Find where the given text appears and provide that cell's center as [x, y] coordinate. 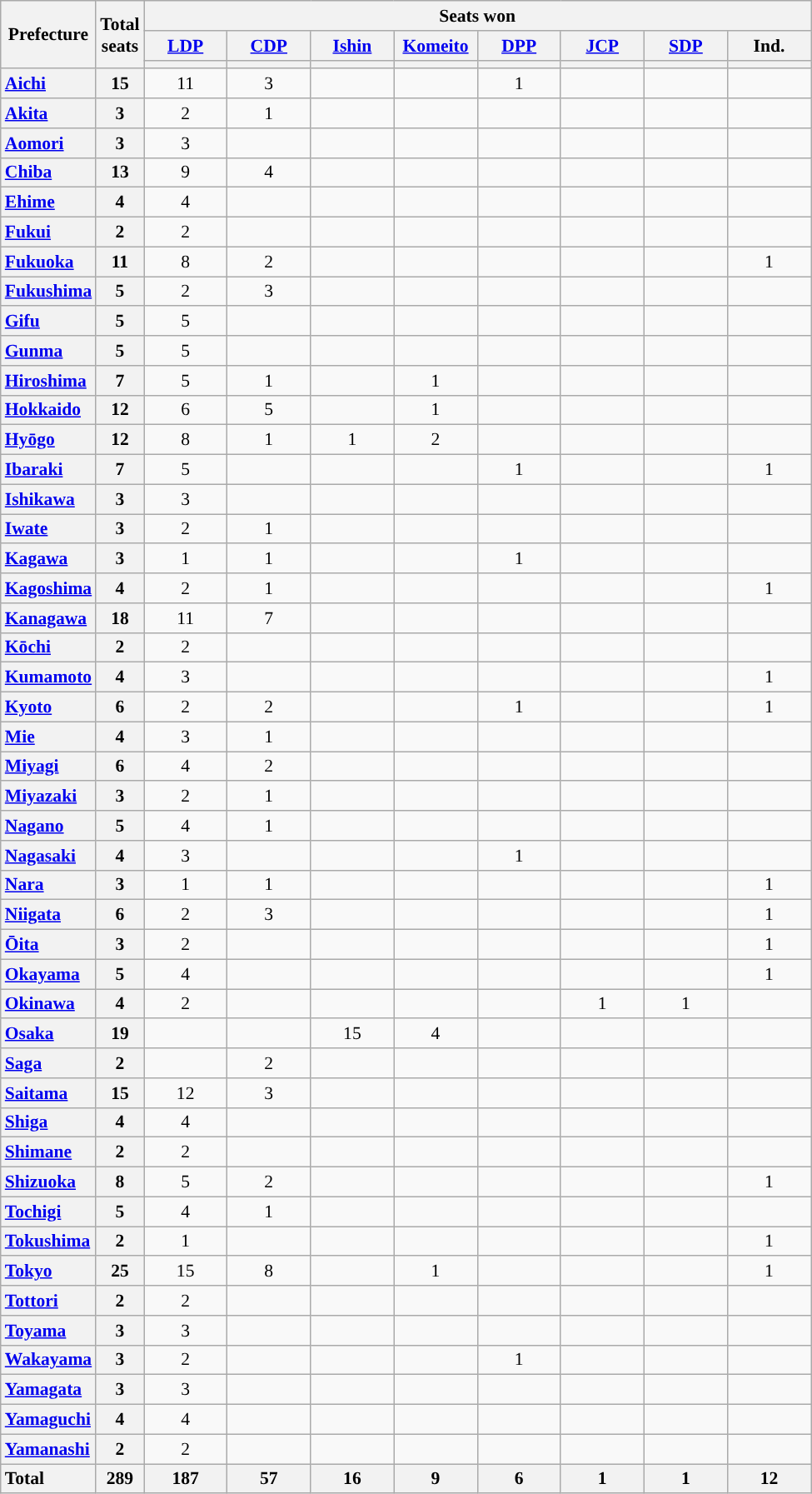
Saga [48, 1063]
Tokushima [48, 1242]
Chiba [48, 172]
Wakayama [48, 1360]
Yamagata [48, 1390]
Toyama [48, 1331]
Ind. [769, 46]
Okayama [48, 974]
Yamaguchi [48, 1420]
Kyoto [48, 707]
Saitama [48, 1093]
CDP [269, 46]
Gunma [48, 351]
Gifu [48, 322]
Nara [48, 885]
289 [120, 1479]
Iwate [48, 529]
Ishikawa [48, 499]
Akita [48, 113]
Ehime [48, 202]
Shiga [48, 1122]
Miyazaki [48, 797]
Fukuoka [48, 262]
Okinawa [48, 1004]
25 [120, 1272]
16 [352, 1479]
DPP [519, 46]
Shizuoka [48, 1182]
57 [269, 1479]
Ishin [352, 46]
Seats won [478, 16]
Ōita [48, 945]
Kumamoto [48, 677]
Kagoshima [48, 588]
Tottori [48, 1301]
18 [120, 618]
Yamanashi [48, 1449]
Nagano [48, 826]
Total [48, 1479]
Komeito [436, 46]
Nagasaki [48, 856]
Mie [48, 737]
Hokkaido [48, 410]
Ibaraki [48, 470]
13 [120, 172]
Prefecture [48, 35]
Niigata [48, 915]
Fukushima [48, 292]
SDP [685, 46]
Kanagawa [48, 618]
JCP [602, 46]
Hiroshima [48, 381]
19 [120, 1034]
187 [186, 1479]
Kōchi [48, 647]
Tochigi [48, 1212]
Aomori [48, 143]
Kagawa [48, 559]
LDP [186, 46]
Miyagi [48, 767]
Osaka [48, 1034]
Totalseats [120, 35]
Aichi [48, 84]
Shimane [48, 1152]
Fukui [48, 232]
Tokyo [48, 1272]
Hyōgo [48, 440]
